Determine the [x, y] coordinate at the center of the cell enclosing the given text.  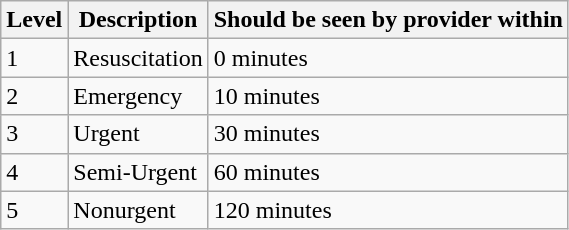
Urgent [138, 134]
4 [34, 172]
Semi-Urgent [138, 172]
Description [138, 20]
3 [34, 134]
2 [34, 96]
30 minutes [388, 134]
Level [34, 20]
10 minutes [388, 96]
5 [34, 210]
1 [34, 58]
Nonurgent [138, 210]
120 minutes [388, 210]
Should be seen by provider within [388, 20]
Emergency [138, 96]
0 minutes [388, 58]
Resuscitation [138, 58]
60 minutes [388, 172]
